Provide the [X, Y] coordinate of the cell's center where the given text is located.  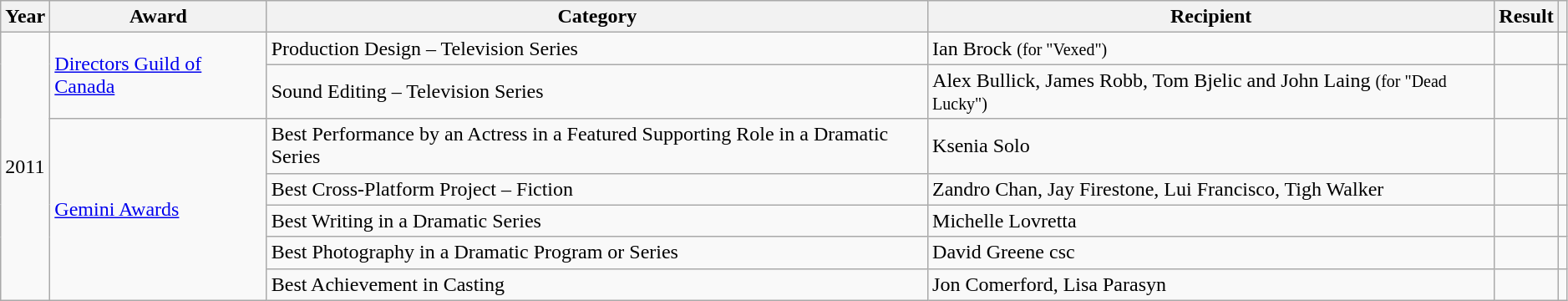
Best Performance by an Actress in a Featured Supporting Role in a Dramatic Series [596, 145]
Best Writing in a Dramatic Series [596, 221]
Award [159, 17]
Year [25, 17]
Best Photography in a Dramatic Program or Series [596, 253]
Michelle Lovretta [1211, 221]
Ian Brock (for "Vexed") [1211, 48]
Best Cross-Platform Project – Fiction [596, 189]
Jon Comerford, Lisa Parasyn [1211, 284]
Alex Bullick, James Robb, Tom Bjelic and John Laing (for "Dead Lucky") [1211, 92]
Zandro Chan, Jay Firestone, Lui Francisco, Tigh Walker [1211, 189]
Recipient [1211, 17]
Ksenia Solo [1211, 145]
Sound Editing – Television Series [596, 92]
2011 [25, 166]
David Greene csc [1211, 253]
Directors Guild of Canada [159, 75]
Gemini Awards [159, 209]
Result [1526, 17]
Best Achievement in Casting [596, 284]
Production Design – Television Series [596, 48]
Category [596, 17]
